Identify which cell holds the provided text, then report its (X, Y) central coordinate. 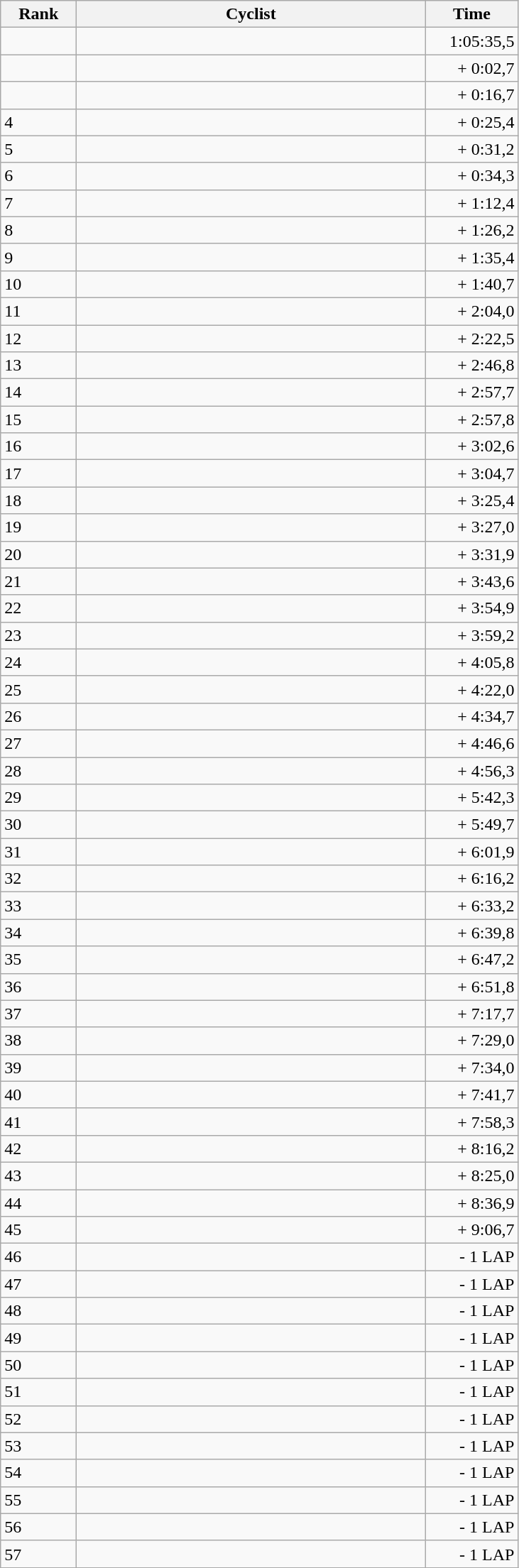
8 (38, 230)
15 (38, 420)
11 (38, 311)
44 (38, 1203)
+ 2:57,7 (471, 393)
+ 5:42,3 (471, 798)
41 (38, 1122)
+ 6:16,2 (471, 879)
1:05:35,5 (471, 41)
+ 3:43,6 (471, 581)
55 (38, 1500)
30 (38, 825)
+ 6:47,2 (471, 960)
+ 3:31,9 (471, 554)
53 (38, 1446)
+ 9:06,7 (471, 1230)
52 (38, 1419)
+ 3:27,0 (471, 527)
18 (38, 500)
24 (38, 662)
51 (38, 1392)
+ 1:26,2 (471, 230)
+ 4:46,6 (471, 743)
4 (38, 122)
23 (38, 635)
+ 6:39,8 (471, 933)
+ 0:16,7 (471, 95)
54 (38, 1473)
+ 3:59,2 (471, 635)
49 (38, 1338)
21 (38, 581)
+ 8:16,2 (471, 1148)
+ 7:17,7 (471, 1014)
Rank (38, 14)
+ 1:40,7 (471, 284)
+ 2:22,5 (471, 339)
56 (38, 1527)
+ 7:34,0 (471, 1068)
+ 7:41,7 (471, 1095)
+ 4:34,7 (471, 716)
36 (38, 987)
22 (38, 608)
17 (38, 473)
20 (38, 554)
5 (38, 149)
+ 5:49,7 (471, 825)
48 (38, 1311)
6 (38, 176)
34 (38, 933)
9 (38, 257)
25 (38, 689)
+ 4:56,3 (471, 770)
32 (38, 879)
39 (38, 1068)
26 (38, 716)
+ 2:57,8 (471, 420)
47 (38, 1284)
28 (38, 770)
29 (38, 798)
43 (38, 1175)
+ 2:46,8 (471, 366)
+ 6:51,8 (471, 987)
+ 3:02,6 (471, 446)
12 (38, 339)
+ 6:01,9 (471, 852)
+ 8:25,0 (471, 1175)
+ 4:05,8 (471, 662)
33 (38, 906)
16 (38, 446)
+ 0:25,4 (471, 122)
37 (38, 1014)
27 (38, 743)
+ 7:58,3 (471, 1122)
45 (38, 1230)
+ 3:25,4 (471, 500)
+ 4:22,0 (471, 689)
+ 7:29,0 (471, 1041)
+ 0:02,7 (471, 68)
13 (38, 366)
14 (38, 393)
35 (38, 960)
Time (471, 14)
38 (38, 1041)
57 (38, 1554)
+ 8:36,9 (471, 1203)
40 (38, 1095)
+ 0:34,3 (471, 176)
7 (38, 203)
+ 1:12,4 (471, 203)
+ 6:33,2 (471, 906)
46 (38, 1257)
+ 3:04,7 (471, 473)
42 (38, 1148)
31 (38, 852)
+ 2:04,0 (471, 311)
10 (38, 284)
Cyclist (251, 14)
+ 1:35,4 (471, 257)
+ 0:31,2 (471, 149)
19 (38, 527)
+ 3:54,9 (471, 608)
50 (38, 1365)
